Detect which cell encompasses the target text, then output its (X, Y) center coordinate. 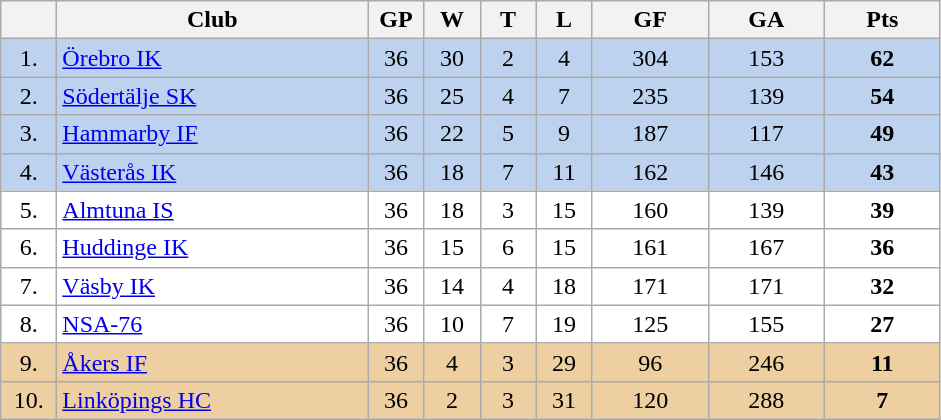
14 (452, 286)
161 (650, 248)
Hammarby IF (212, 134)
160 (650, 210)
T (508, 20)
167 (766, 248)
2. (29, 96)
7. (29, 286)
6 (508, 248)
120 (650, 400)
Huddinge IK (212, 248)
3. (29, 134)
NSA-76 (212, 324)
62 (882, 58)
5 (508, 134)
54 (882, 96)
GF (650, 20)
235 (650, 96)
Almtuna IS (212, 210)
W (452, 20)
25 (452, 96)
5. (29, 210)
Pts (882, 20)
Örebro IK (212, 58)
22 (452, 134)
9 (564, 134)
187 (650, 134)
155 (766, 324)
8. (29, 324)
10 (452, 324)
Åkers IF (212, 362)
10. (29, 400)
GP (396, 20)
19 (564, 324)
96 (650, 362)
288 (766, 400)
Linköpings HC (212, 400)
146 (766, 172)
27 (882, 324)
Västerås IK (212, 172)
304 (650, 58)
31 (564, 400)
246 (766, 362)
43 (882, 172)
L (564, 20)
6. (29, 248)
GA (766, 20)
1. (29, 58)
162 (650, 172)
117 (766, 134)
Södertälje SK (212, 96)
39 (882, 210)
125 (650, 324)
Väsby IK (212, 286)
32 (882, 286)
30 (452, 58)
29 (564, 362)
153 (766, 58)
4. (29, 172)
Club (212, 20)
49 (882, 134)
9. (29, 362)
